Output the [x, y] coordinate of the center of the cell containing the given text.  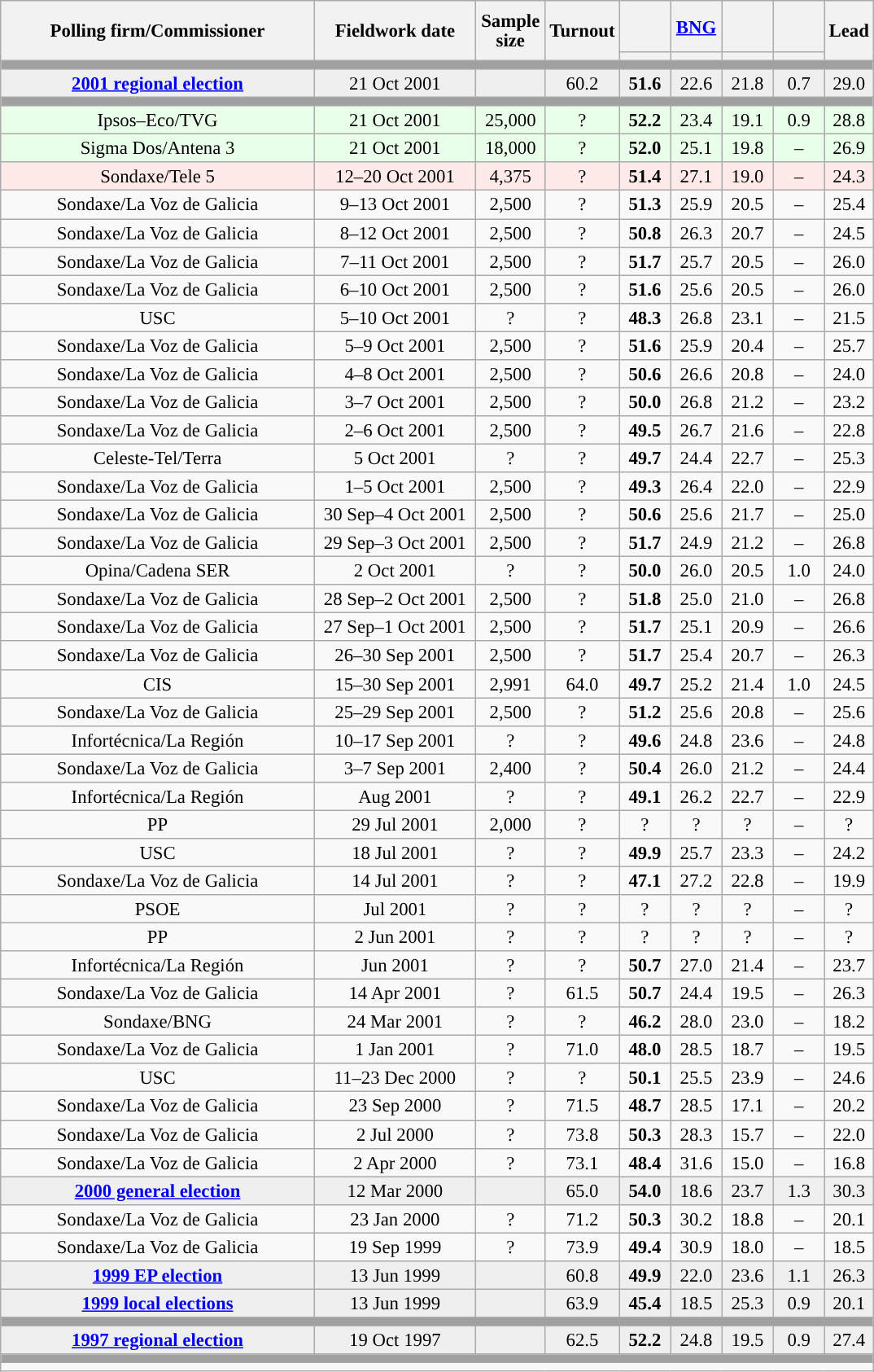
15.7 [747, 1135]
10–17 Sep 2001 [395, 739]
12–20 Oct 2001 [395, 178]
5–9 Oct 2001 [395, 345]
18.0 [747, 1247]
71.5 [583, 1106]
0.7 [799, 83]
30.2 [697, 1218]
30 Sep–4 Oct 2001 [395, 515]
Lead [849, 31]
28.3 [697, 1135]
18.6 [697, 1190]
50.1 [645, 1078]
27.0 [697, 966]
49.5 [645, 430]
8–12 Oct 2001 [395, 233]
1997 regional election [158, 1340]
48.7 [645, 1106]
18 Jul 2001 [395, 853]
25–29 Sep 2001 [395, 712]
3–7 Oct 2001 [395, 402]
29 Sep–3 Oct 2001 [395, 542]
52.0 [645, 148]
49.6 [645, 739]
14 Apr 2001 [395, 993]
64.0 [583, 684]
2 Oct 2001 [395, 572]
18.7 [747, 1050]
45.4 [645, 1303]
73.1 [583, 1163]
60.2 [583, 83]
62.5 [583, 1340]
23.2 [849, 402]
CIS [158, 684]
26–30 Sep 2001 [395, 656]
31.6 [697, 1163]
26.4 [697, 487]
29.0 [849, 83]
2001 regional election [158, 83]
29 Jul 2001 [395, 824]
19 Sep 1999 [395, 1247]
26.9 [849, 148]
1999 local elections [158, 1303]
73.9 [583, 1247]
2–6 Oct 2001 [395, 430]
23.9 [747, 1078]
28.0 [697, 1021]
19.1 [747, 121]
11–23 Dec 2000 [395, 1078]
21.5 [849, 318]
Sigma Dos/Antena 3 [158, 148]
27.1 [697, 178]
6–10 Oct 2001 [395, 290]
48.4 [645, 1163]
49.3 [645, 487]
51.4 [645, 178]
19.0 [747, 178]
Opina/Cadena SER [158, 572]
23 Sep 2000 [395, 1106]
2,400 [510, 769]
24.9 [697, 542]
18.8 [747, 1218]
27.2 [697, 881]
Sondaxe/BNG [158, 1021]
23.3 [747, 853]
65.0 [583, 1190]
2000 general election [158, 1190]
25.2 [697, 684]
24.6 [849, 1078]
4–8 Oct 2001 [395, 375]
25.5 [697, 1078]
Turnout [583, 31]
50.4 [645, 769]
60.8 [583, 1275]
Celeste-Tel/Terra [158, 458]
26.7 [697, 430]
2 Apr 2000 [395, 1163]
21.8 [747, 83]
30.3 [849, 1190]
18.2 [849, 1021]
21.7 [747, 515]
15.0 [747, 1163]
17.1 [747, 1106]
1 Jan 2001 [395, 1050]
26.2 [697, 796]
9–13 Oct 2001 [395, 205]
19 Oct 1997 [395, 1340]
19.9 [849, 881]
25,000 [510, 121]
61.5 [583, 993]
24.3 [849, 178]
51.8 [645, 599]
23 Jan 2000 [395, 1218]
PSOE [158, 909]
48.3 [645, 318]
27.4 [849, 1340]
46.2 [645, 1021]
71.0 [583, 1050]
Jul 2001 [395, 909]
1–5 Oct 2001 [395, 487]
1.1 [799, 1275]
2,991 [510, 684]
47.1 [645, 881]
71.2 [583, 1218]
24 Mar 2001 [395, 1021]
7–11 Oct 2001 [395, 261]
2 Jul 2000 [395, 1135]
4,375 [510, 178]
Polling firm/Commissioner [158, 31]
14 Jul 2001 [395, 881]
20.9 [747, 627]
1999 EP election [158, 1275]
54.0 [645, 1190]
2 Jun 2001 [395, 938]
Aug 2001 [395, 796]
2,000 [510, 824]
5–10 Oct 2001 [395, 318]
51.2 [645, 712]
20.2 [849, 1106]
48.0 [645, 1050]
23.0 [747, 1021]
1.3 [799, 1190]
49.4 [645, 1247]
21.0 [747, 599]
5 Oct 2001 [395, 458]
24.2 [849, 853]
63.9 [583, 1303]
73.8 [583, 1135]
15–30 Sep 2001 [395, 684]
3–7 Sep 2001 [395, 769]
Sondaxe/Tele 5 [158, 178]
Fieldwork date [395, 31]
19.8 [747, 148]
Ipsos–Eco/TVG [158, 121]
12 Mar 2000 [395, 1190]
51.3 [645, 205]
Jun 2001 [395, 966]
23.4 [697, 121]
28 Sep–2 Oct 2001 [395, 599]
22.6 [697, 83]
18,000 [510, 148]
23.1 [747, 318]
28.8 [849, 121]
20.4 [747, 345]
Sample size [510, 31]
50.8 [645, 233]
21.6 [747, 430]
27 Sep–1 Oct 2001 [395, 627]
16.8 [849, 1163]
49.1 [645, 796]
30.9 [697, 1247]
BNG [697, 26]
